Return [X, Y] of the center of cell containing provided text 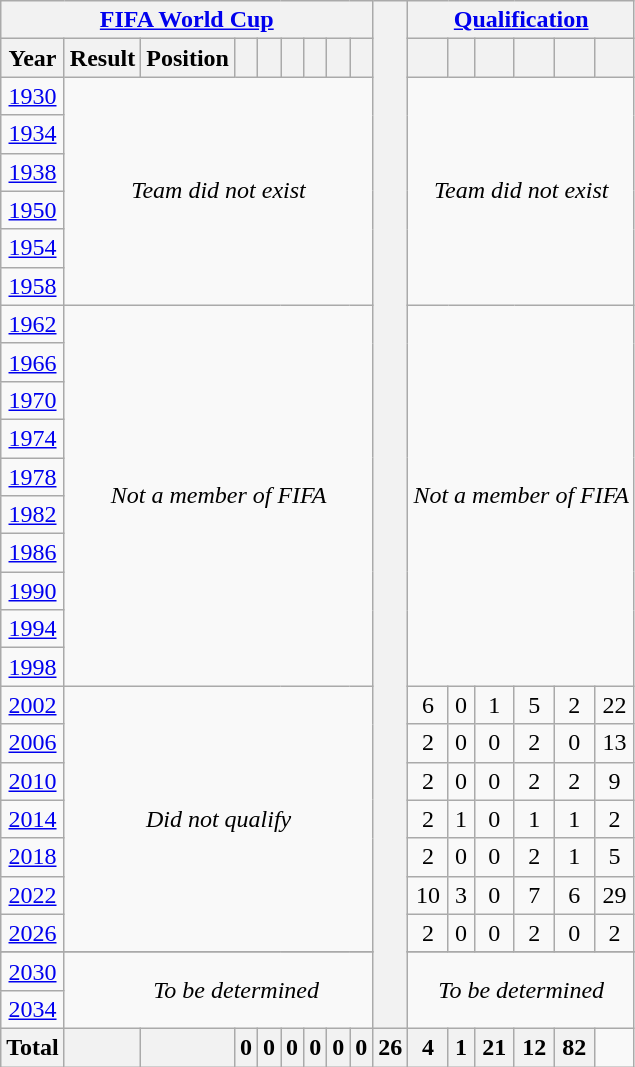
26 [390, 1047]
12 [534, 1047]
1930 [33, 96]
1974 [33, 438]
1990 [33, 591]
1970 [33, 400]
21 [494, 1047]
2030 [33, 971]
1978 [33, 477]
1954 [33, 248]
1966 [33, 362]
29 [614, 895]
Did not qualify [218, 819]
Result [102, 58]
3 [461, 895]
Qualification [522, 20]
1938 [33, 172]
2018 [33, 857]
1986 [33, 553]
2034 [33, 1009]
4 [428, 1047]
2026 [33, 933]
1950 [33, 210]
2014 [33, 819]
22 [614, 705]
1998 [33, 667]
9 [614, 781]
2022 [33, 895]
1934 [33, 134]
1994 [33, 629]
Total [33, 1047]
Year [33, 58]
7 [534, 895]
2002 [33, 705]
1958 [33, 286]
82 [574, 1047]
2006 [33, 743]
Position [188, 58]
1962 [33, 324]
13 [614, 743]
10 [428, 895]
FIFA World Cup [187, 20]
2010 [33, 781]
1982 [33, 515]
